Return the [X, Y] coordinate for the center point of the cell that contains the specified text.  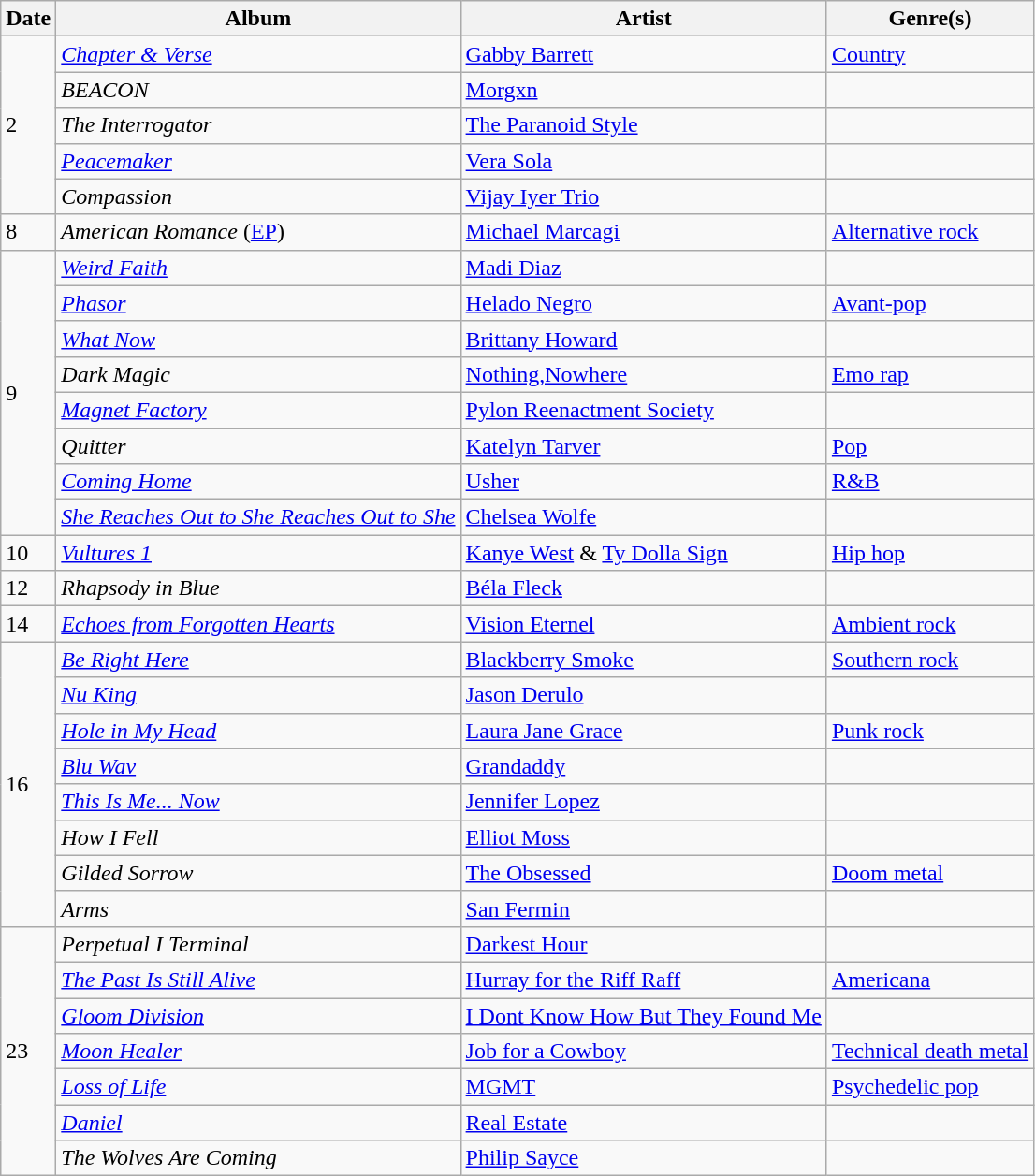
16 [28, 784]
The Obsessed [644, 873]
Alternative rock [930, 232]
Coming Home [258, 482]
8 [28, 232]
Katelyn Tarver [644, 446]
Gabby Barrett [644, 54]
Darkest Hour [644, 944]
Vijay Iyer Trio [644, 196]
Vision Eternel [644, 624]
Helado Negro [644, 303]
Avant-pop [930, 303]
23 [28, 1051]
Nu King [258, 695]
This Is Me... Now [258, 802]
Chapter & Verse [258, 54]
Phasor [258, 303]
Perpetual I Terminal [258, 944]
Technical death metal [930, 1052]
Artist [644, 19]
Echoes from Forgotten Hearts [258, 624]
Magnet Factory [258, 410]
Vera Sola [644, 161]
The Interrogator [258, 125]
Arms [258, 908]
Dark Magic [258, 374]
Doom metal [930, 873]
How I Fell [258, 837]
Jennifer Lopez [644, 802]
Hip hop [930, 553]
9 [28, 392]
Béla Fleck [644, 588]
Weird Faith [258, 268]
BEACON [258, 90]
Southern rock [930, 660]
10 [28, 553]
Kanye West & Ty Dolla Sign [644, 553]
Vultures 1 [258, 553]
Nothing,Nowhere [644, 374]
San Fermin [644, 908]
Compassion [258, 196]
Morgxn [644, 90]
Brittany Howard [644, 339]
Laura Jane Grace [644, 731]
R&B [930, 482]
Emo rap [930, 374]
What Now [258, 339]
Hurray for the Riff Raff [644, 980]
2 [28, 125]
Madi Diaz [644, 268]
Quitter [258, 446]
Elliot Moss [644, 837]
Rhapsody in Blue [258, 588]
Be Right Here [258, 660]
Psychedelic pop [930, 1087]
Usher [644, 482]
14 [28, 624]
Real Estate [644, 1123]
Grandaddy [644, 766]
Country [930, 54]
Peacemaker [258, 161]
Album [258, 19]
The Paranoid Style [644, 125]
The Wolves Are Coming [258, 1158]
Blackberry Smoke [644, 660]
Pop [930, 446]
Hole in My Head [258, 731]
Pylon Reenactment Society [644, 410]
Gilded Sorrow [258, 873]
Moon Healer [258, 1052]
Philip Sayce [644, 1158]
Punk rock [930, 731]
Genre(s) [930, 19]
Daniel [258, 1123]
The Past Is Still Alive [258, 980]
12 [28, 588]
Jason Derulo [644, 695]
MGMT [644, 1087]
I Dont Know How But They Found Me [644, 1015]
She Reaches Out to She Reaches Out to She [258, 517]
Chelsea Wolfe [644, 517]
Americana [930, 980]
Michael Marcagi [644, 232]
Job for a Cowboy [644, 1052]
Ambient rock [930, 624]
American Romance (EP) [258, 232]
Loss of Life [258, 1087]
Blu Wav [258, 766]
Gloom Division [258, 1015]
Date [28, 19]
